Find where the given text appears and provide that cell's center as (x, y) coordinate. 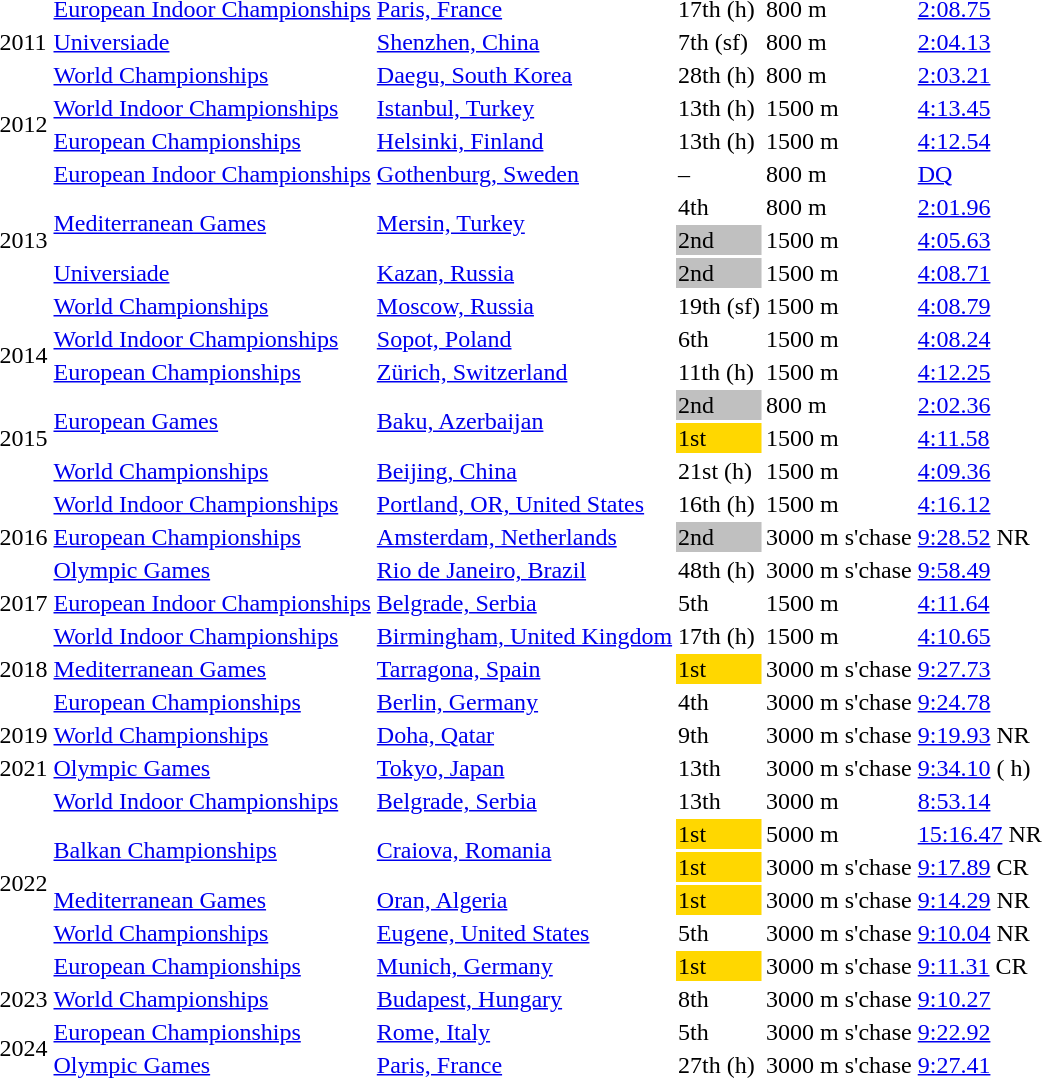
Mersin, Turkey (524, 224)
Rio de Janeiro, Brazil (524, 570)
8th (720, 999)
Birmingham, United Kingdom (524, 636)
European Games (212, 422)
3000 m (840, 801)
16th (h) (720, 504)
Doha, Qatar (524, 735)
Istanbul, Turkey (524, 108)
Tarragona, Spain (524, 669)
5000 m (840, 834)
Oran, Algeria (524, 900)
Kazan, Russia (524, 273)
Rome, Italy (524, 1032)
Balkan Championships (212, 850)
Daegu, South Korea (524, 75)
Sopot, Poland (524, 339)
Gothenburg, Sweden (524, 174)
Beijing, China (524, 471)
Portland, OR, United States (524, 504)
Shenzhen, China (524, 42)
9th (720, 735)
28th (h) (720, 75)
Craiova, Romania (524, 850)
Tokyo, Japan (524, 768)
Moscow, Russia (524, 306)
Zürich, Switzerland (524, 372)
17th (h) (720, 636)
Eugene, United States (524, 933)
6th (720, 339)
7th (sf) (720, 42)
11th (h) (720, 372)
Berlin, Germany (524, 702)
– (720, 174)
19th (sf) (720, 306)
Baku, Azerbaijan (524, 422)
Munich, Germany (524, 966)
Budapest, Hungary (524, 999)
Amsterdam, Netherlands (524, 537)
Helsinki, Finland (524, 141)
21st (h) (720, 471)
48th (h) (720, 570)
